For the text-containing cell, return its midpoint in (x, y) coordinate format. 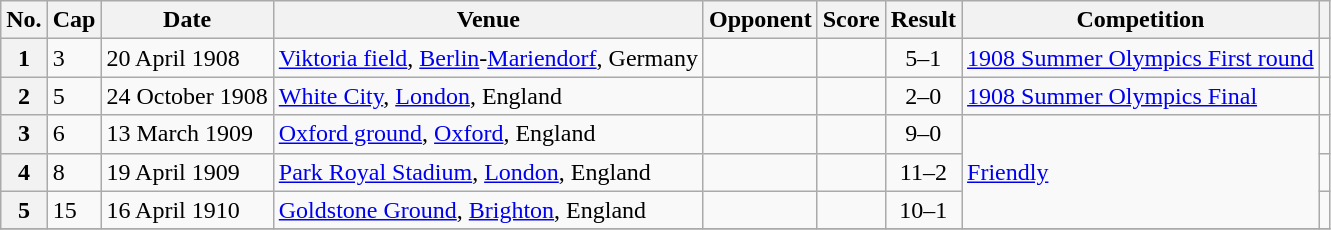
Venue (488, 20)
Goldstone Ground, Brighton, England (488, 210)
No. (24, 20)
Score (851, 20)
13 March 1909 (187, 134)
Cap (74, 20)
6 (74, 134)
Opponent (760, 20)
19 April 1909 (187, 172)
1908 Summer Olympics First round (1141, 58)
16 April 1910 (187, 210)
Friendly (1141, 172)
Park Royal Stadium, London, England (488, 172)
15 (74, 210)
2 (24, 96)
10–1 (923, 210)
9–0 (923, 134)
Result (923, 20)
Oxford ground, Oxford, England (488, 134)
20 April 1908 (187, 58)
8 (74, 172)
Competition (1141, 20)
1 (24, 58)
White City, London, England (488, 96)
Date (187, 20)
4 (24, 172)
1908 Summer Olympics Final (1141, 96)
Viktoria field, Berlin-Mariendorf, Germany (488, 58)
24 October 1908 (187, 96)
5–1 (923, 58)
11–2 (923, 172)
2–0 (923, 96)
